Find where the given text appears and provide that cell's center as (X, Y) coordinate. 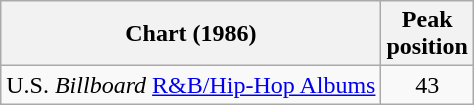
U.S. Billboard R&B/Hip-Hop Albums (191, 85)
Peakposition (427, 34)
Chart (1986) (191, 34)
43 (427, 85)
